Return the (X, Y) coordinate for the center point of the cell that contains the specified text.  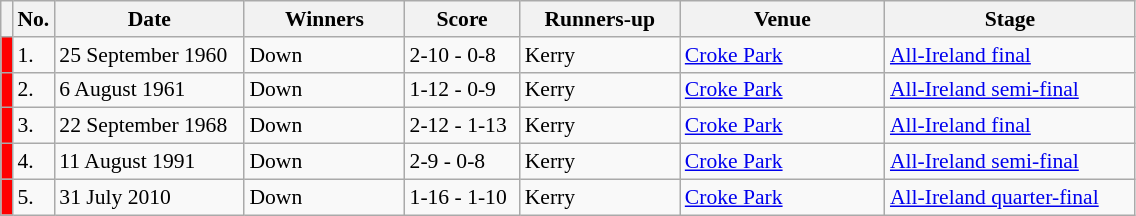
1-12 - 0-9 (462, 90)
Date (149, 19)
2. (33, 90)
2-9 - 0-8 (462, 162)
5. (33, 197)
1. (33, 55)
No. (33, 19)
2-10 - 0-8 (462, 55)
22 September 1968 (149, 126)
2-12 - 1-13 (462, 126)
Venue (782, 19)
25 September 1960 (149, 55)
4. (33, 162)
Runners-up (600, 19)
All-Ireland quarter-final (1010, 197)
31 July 2010 (149, 197)
11 August 1991 (149, 162)
1-16 - 1-10 (462, 197)
6 August 1961 (149, 90)
3. (33, 126)
Stage (1010, 19)
Winners (324, 19)
Score (462, 19)
